Find where the given text appears and provide that cell's center as [X, Y] coordinate. 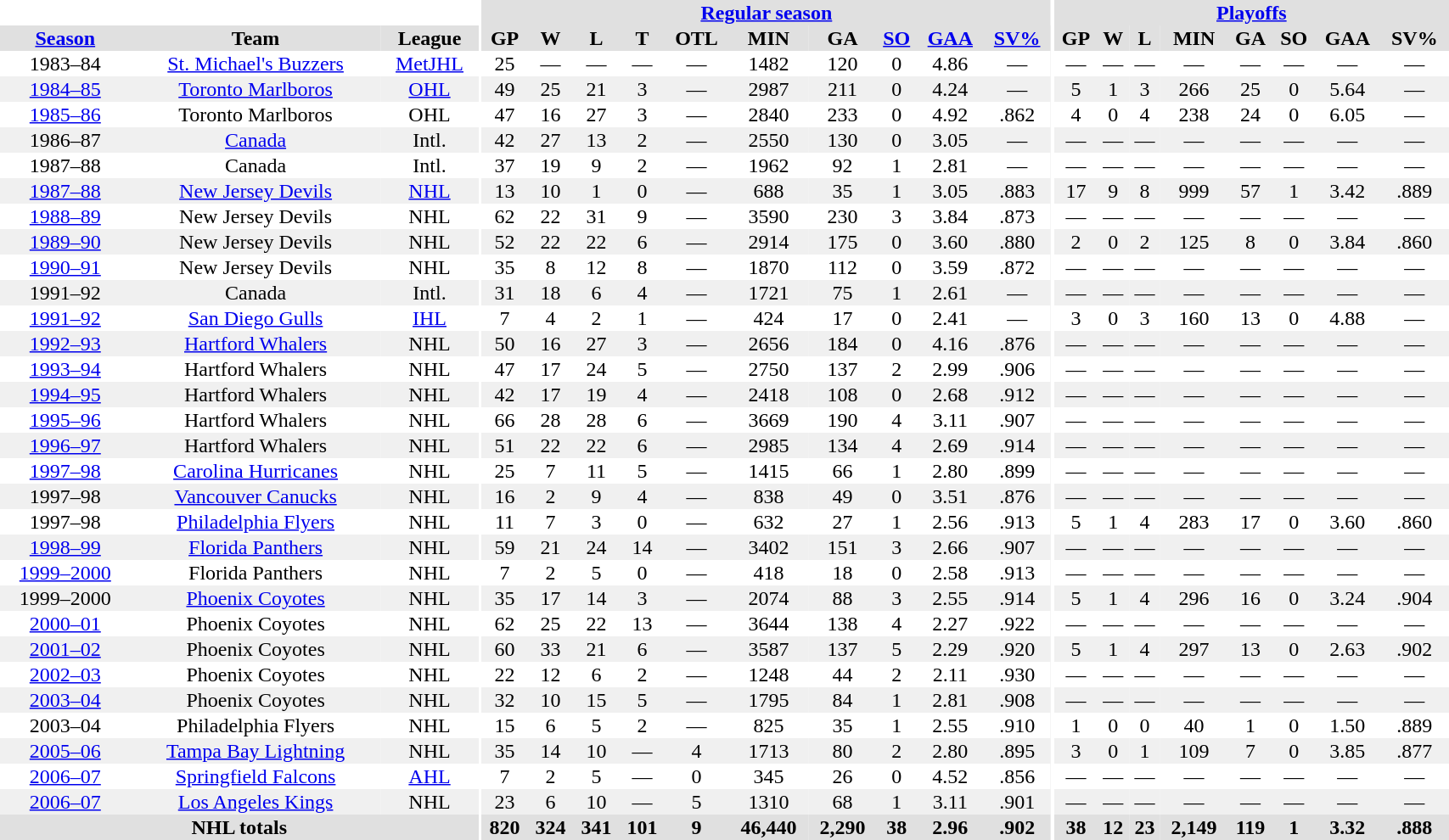
190 [842, 420]
120 [842, 64]
1962 [769, 165]
46,440 [769, 827]
151 [842, 547]
160 [1193, 318]
Tampa Bay Lightning [256, 751]
2,149 [1193, 827]
109 [1193, 751]
130 [842, 140]
1985–86 [65, 115]
1415 [769, 471]
3.42 [1347, 191]
341 [596, 827]
44 [842, 675]
233 [842, 115]
4.24 [950, 89]
2550 [769, 140]
IHL [430, 318]
2002–03 [65, 675]
2000–01 [65, 624]
632 [769, 522]
345 [769, 776]
108 [842, 395]
2.61 [950, 293]
Springfield Falcons [256, 776]
.910 [1017, 725]
838 [769, 496]
3590 [769, 216]
3.51 [950, 496]
134 [842, 445]
80 [842, 751]
.912 [1017, 395]
1870 [769, 267]
1988–89 [65, 216]
2001–02 [65, 649]
68 [842, 802]
.888 [1414, 827]
57 [1250, 191]
37 [505, 165]
1482 [769, 64]
825 [769, 725]
1795 [769, 700]
4.16 [950, 344]
1998–99 [65, 547]
3402 [769, 547]
2.56 [950, 522]
Los Angeles Kings [256, 802]
688 [769, 191]
1983–84 [65, 64]
League [430, 38]
.862 [1017, 115]
NHL totals [239, 827]
211 [842, 89]
324 [551, 827]
418 [769, 573]
3587 [769, 649]
2.69 [950, 445]
2.11 [950, 675]
4.88 [1347, 318]
119 [1250, 827]
.930 [1017, 675]
2.99 [950, 369]
5.64 [1347, 89]
.877 [1414, 751]
59 [505, 547]
1993–94 [65, 369]
Vancouver Canucks [256, 496]
3669 [769, 420]
2,290 [842, 827]
.873 [1017, 216]
2840 [769, 115]
3.85 [1347, 751]
Playoffs [1251, 13]
2005–06 [65, 751]
52 [505, 242]
2.68 [950, 395]
San Diego Gulls [256, 318]
4.52 [950, 776]
184 [842, 344]
2.96 [950, 827]
1995–96 [65, 420]
1.50 [1347, 725]
6.05 [1347, 115]
MetJHL [430, 64]
.904 [1414, 598]
T [642, 38]
2418 [769, 395]
33 [551, 649]
92 [842, 165]
230 [842, 216]
26 [842, 776]
.906 [1017, 369]
.880 [1017, 242]
1248 [769, 675]
424 [769, 318]
999 [1193, 191]
112 [842, 267]
60 [505, 649]
1721 [769, 293]
.901 [1017, 802]
125 [1193, 242]
AHL [430, 776]
51 [505, 445]
238 [1193, 115]
2074 [769, 598]
3.59 [950, 267]
2.63 [1347, 649]
2.27 [950, 624]
101 [642, 827]
32 [505, 700]
1996–97 [65, 445]
1986–87 [65, 140]
2987 [769, 89]
3.32 [1347, 827]
.908 [1017, 700]
Regular season [767, 13]
.895 [1017, 751]
297 [1193, 649]
3644 [769, 624]
1989–90 [65, 242]
50 [505, 344]
1713 [769, 751]
2750 [769, 369]
2656 [769, 344]
40 [1193, 725]
138 [842, 624]
Season [65, 38]
1994–95 [65, 395]
.856 [1017, 776]
.899 [1017, 471]
.883 [1017, 191]
266 [1193, 89]
175 [842, 242]
OTL [696, 38]
4.92 [950, 115]
2.41 [950, 318]
4.86 [950, 64]
2985 [769, 445]
2.66 [950, 547]
88 [842, 598]
St. Michael's Buzzers [256, 64]
1310 [769, 802]
.920 [1017, 649]
84 [842, 700]
2.29 [950, 649]
Team [256, 38]
296 [1193, 598]
3.24 [1347, 598]
1984–85 [65, 89]
820 [505, 827]
Carolina Hurricanes [256, 471]
1990–91 [65, 267]
.922 [1017, 624]
2.58 [950, 573]
75 [842, 293]
.872 [1017, 267]
2914 [769, 242]
1992–93 [65, 344]
283 [1193, 522]
